Scan for the cell matching the given text and deliver its [X, Y] coordinate at center. 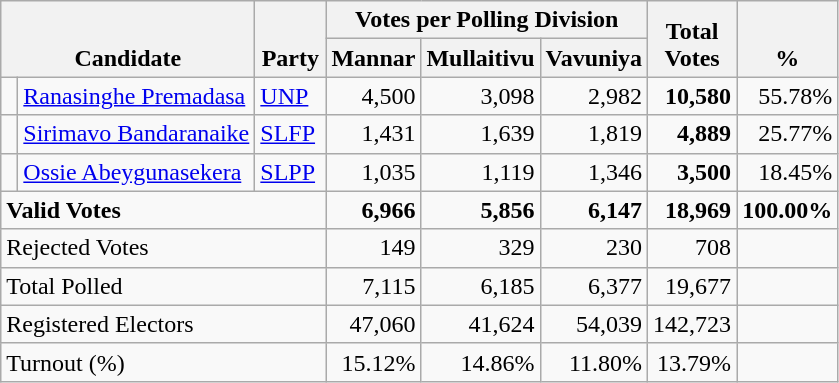
1,346 [594, 172]
6,147 [594, 210]
149 [374, 248]
708 [692, 248]
% [788, 39]
18,969 [692, 210]
4,889 [692, 134]
Votes per Polling Division [487, 20]
6,185 [480, 286]
7,115 [374, 286]
Party [290, 39]
1,819 [594, 134]
54,039 [594, 324]
Registered Electors [164, 324]
25.77% [788, 134]
1,431 [374, 134]
100.00% [788, 210]
14.86% [480, 362]
329 [480, 248]
230 [594, 248]
6,966 [374, 210]
3,098 [480, 96]
Ossie Abeygunasekera [136, 172]
2,982 [594, 96]
4,500 [374, 96]
Mullaitivu [480, 58]
10,580 [692, 96]
41,624 [480, 324]
18.45% [788, 172]
15.12% [374, 362]
SLPP [290, 172]
6,377 [594, 286]
19,677 [692, 286]
SLFP [290, 134]
13.79% [692, 362]
5,856 [480, 210]
1,639 [480, 134]
Candidate [128, 39]
1,119 [480, 172]
Total Polled [164, 286]
1,035 [374, 172]
UNP [290, 96]
55.78% [788, 96]
Valid Votes [164, 210]
Total Votes [692, 39]
47,060 [374, 324]
Rejected Votes [164, 248]
142,723 [692, 324]
Vavuniya [594, 58]
Turnout (%) [164, 362]
Sirimavo Bandaranaike [136, 134]
3,500 [692, 172]
Ranasinghe Premadasa [136, 96]
Mannar [374, 58]
11.80% [594, 362]
